Locate the cell with the specified text and output its (x, y) center coordinate. 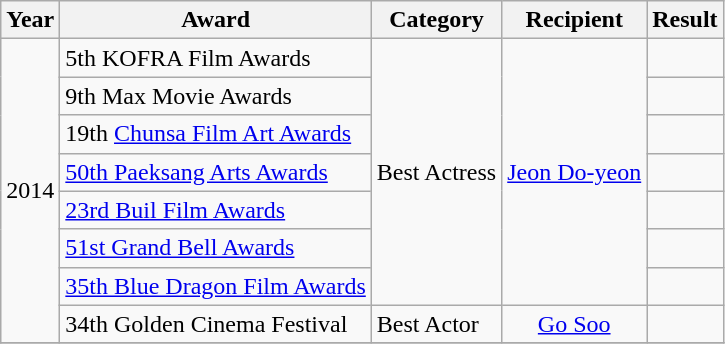
51st Grand Bell Awards (216, 248)
Category (436, 20)
9th Max Movie Awards (216, 96)
Go Soo (574, 324)
Result (685, 20)
Year (30, 20)
Jeon Do-yeon (574, 172)
35th Blue Dragon Film Awards (216, 286)
23rd Buil Film Awards (216, 210)
50th Paeksang Arts Awards (216, 172)
19th Chunsa Film Art Awards (216, 134)
Best Actress (436, 172)
34th Golden Cinema Festival (216, 324)
2014 (30, 191)
Recipient (574, 20)
Award (216, 20)
Best Actor (436, 324)
5th KOFRA Film Awards (216, 58)
